Determine the [X, Y] coordinate at the center of the cell enclosing the given text.  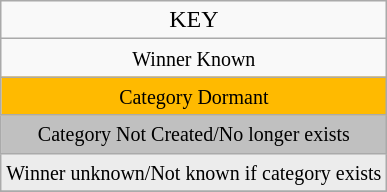
Category Not Created/No longer exists [194, 134]
Category Dormant [194, 96]
Winner Known [194, 58]
Winner unknown/Not known if category exists [194, 172]
KEY [194, 20]
